Detect which cell encompasses the target text, then output its (x, y) center coordinate. 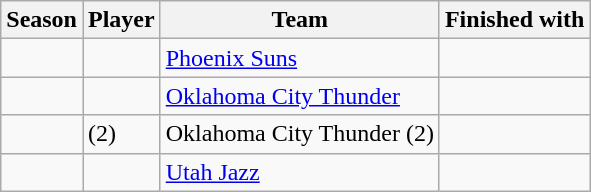
Team (300, 20)
Player (121, 20)
Utah Jazz (300, 172)
Phoenix Suns (300, 58)
Finished with (514, 20)
Oklahoma City Thunder (2) (300, 134)
Oklahoma City Thunder (300, 96)
(2) (121, 134)
Season (42, 20)
